Pinpoint the cell where the given text exists, returning its (X, Y) midpoint coordinate. 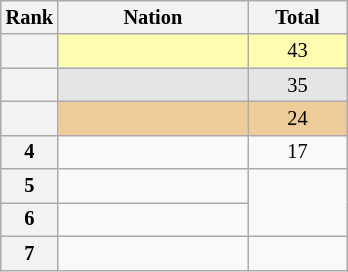
17 (298, 152)
5 (30, 186)
24 (298, 118)
43 (298, 51)
6 (30, 219)
Nation (153, 17)
35 (298, 85)
Rank (30, 17)
4 (30, 152)
7 (30, 253)
Total (298, 17)
